Return the (x, y) coordinate for the center point of the cell that contains the specified text.  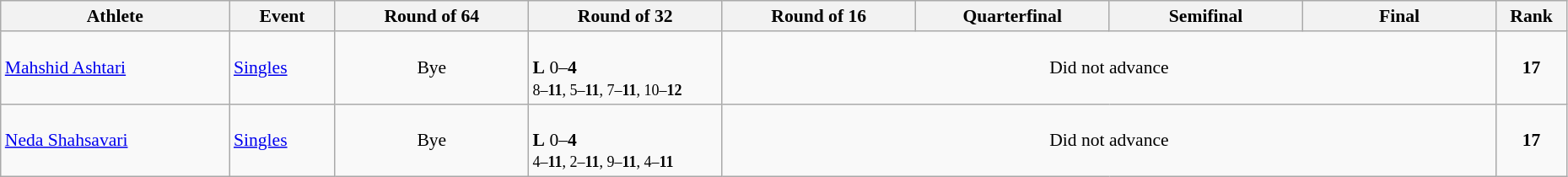
L 0–44–11, 2–11, 9–11, 4–11 (626, 140)
Rank (1532, 16)
Round of 32 (626, 16)
Athlete (115, 16)
L 0–48–11, 5–11, 7–11, 10–12 (626, 67)
Mahshid Ashtari (115, 67)
Quarterfinal (1012, 16)
Event (282, 16)
Round of 64 (432, 16)
Round of 16 (818, 16)
Semifinal (1206, 16)
Final (1398, 16)
Neda Shahsavari (115, 140)
